Return (X, Y) of the center of cell containing provided text 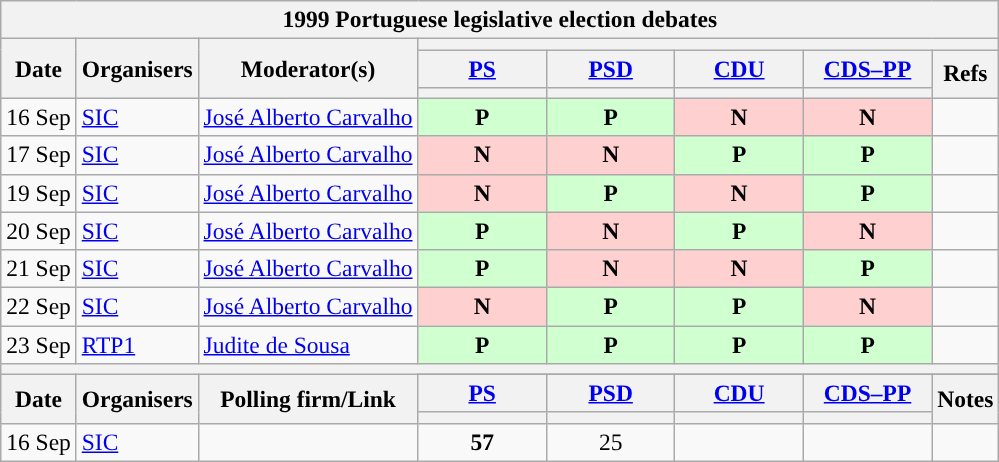
23 Sep (39, 344)
1999 Portuguese legislative election debates (500, 19)
57 (482, 442)
RTP1 (137, 344)
22 Sep (39, 306)
25 (610, 442)
Polling firm/Link (308, 398)
21 Sep (39, 268)
Moderator(s) (308, 68)
19 Sep (39, 193)
Judite de Sousa (308, 344)
Refs (966, 74)
17 Sep (39, 155)
Notes (966, 398)
20 Sep (39, 231)
